Scan for the cell matching the given text and deliver its (x, y) coordinate at center. 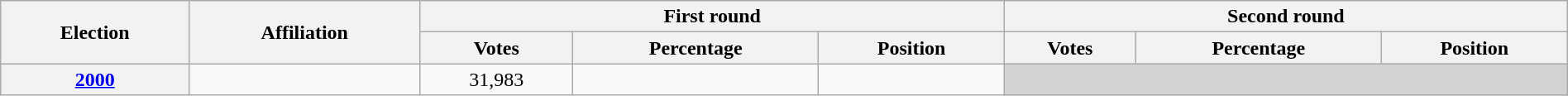
31,983 (496, 79)
2000 (95, 79)
Second round (1287, 17)
First round (713, 17)
Election (95, 32)
Affiliation (304, 32)
